From the cell containing the given text, extract its center point as [x, y] coordinate. 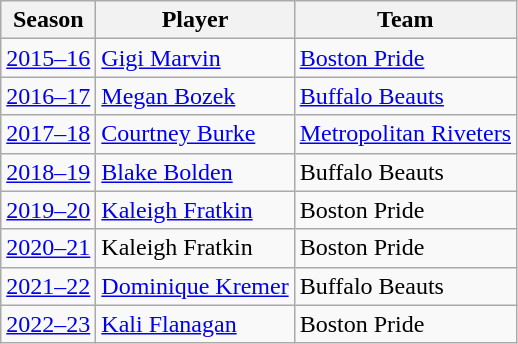
2015–16 [48, 58]
Dominique Kremer [195, 286]
2020–21 [48, 248]
Season [48, 20]
2017–18 [48, 134]
2022–23 [48, 324]
2016–17 [48, 96]
Courtney Burke [195, 134]
2019–20 [48, 210]
Team [405, 20]
Gigi Marvin [195, 58]
Blake Bolden [195, 172]
2021–22 [48, 286]
2018–19 [48, 172]
Megan Bozek [195, 96]
Player [195, 20]
Kali Flanagan [195, 324]
Metropolitan Riveters [405, 134]
